Detect which cell encompasses the target text, then output its [X, Y] center coordinate. 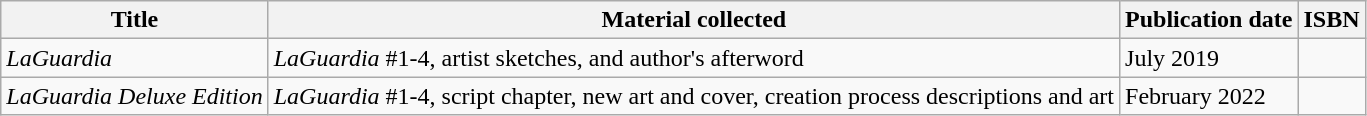
LaGuardia [134, 58]
Title [134, 20]
Material collected [694, 20]
Publication date [1209, 20]
February 2022 [1209, 96]
LaGuardia Deluxe Edition [134, 96]
July 2019 [1209, 58]
LaGuardia #1-4, artist sketches, and author's afterword [694, 58]
ISBN [1332, 20]
LaGuardia #1-4, script chapter, new art and cover, creation process descriptions and art [694, 96]
